Find where the given text appears and provide that cell's center as (x, y) coordinate. 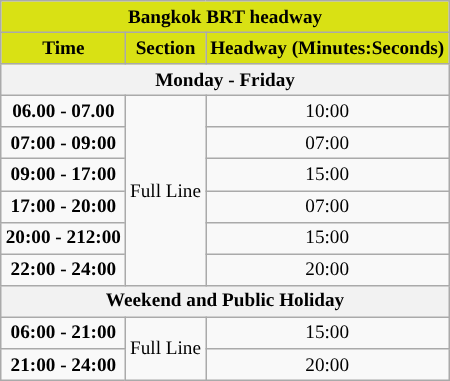
06:00 - 21:00 (63, 333)
22:00 - 24:00 (63, 270)
Time (63, 48)
10:00 (328, 112)
Headway (Minutes:Seconds) (328, 48)
07:00 - 09:00 (63, 143)
Monday - Friday (225, 80)
09:00 - 17:00 (63, 175)
Weekend and Public Holiday (225, 302)
06.00 - 07.00 (63, 112)
Bangkok BRT headway (225, 17)
20:00 - 212:00 (63, 238)
21:00 - 24:00 (63, 365)
17:00 - 20:00 (63, 207)
Section (166, 48)
